Return the (x, y) coordinate for the center point of the cell that contains the specified text.  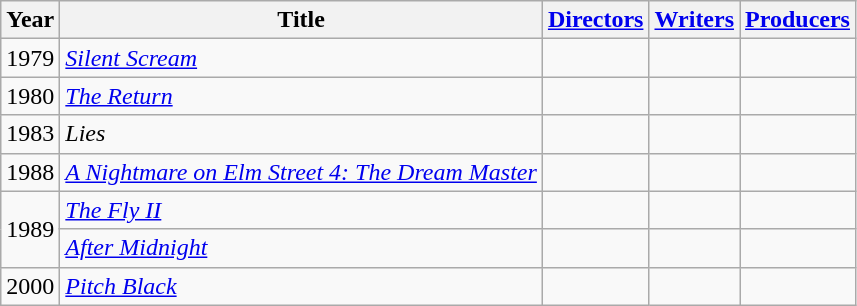
Year (30, 20)
1989 (30, 229)
1980 (30, 96)
1979 (30, 58)
The Fly II (302, 210)
Producers (798, 20)
1988 (30, 172)
1983 (30, 134)
Writers (694, 20)
Lies (302, 134)
Title (302, 20)
Silent Scream (302, 58)
2000 (30, 286)
After Midnight (302, 248)
Pitch Black (302, 286)
The Return (302, 96)
A Nightmare on Elm Street 4: The Dream Master (302, 172)
Directors (596, 20)
